Capture the cell that displays the provided text and extract its [X, Y] central coordinate. 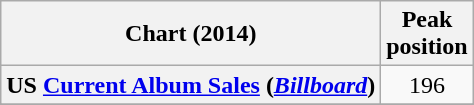
US Current Album Sales (Billboard) [191, 85]
196 [427, 85]
Peakposition [427, 34]
Chart (2014) [191, 34]
